Extract the (X, Y) coordinate from the center of the cell holding the provided text.  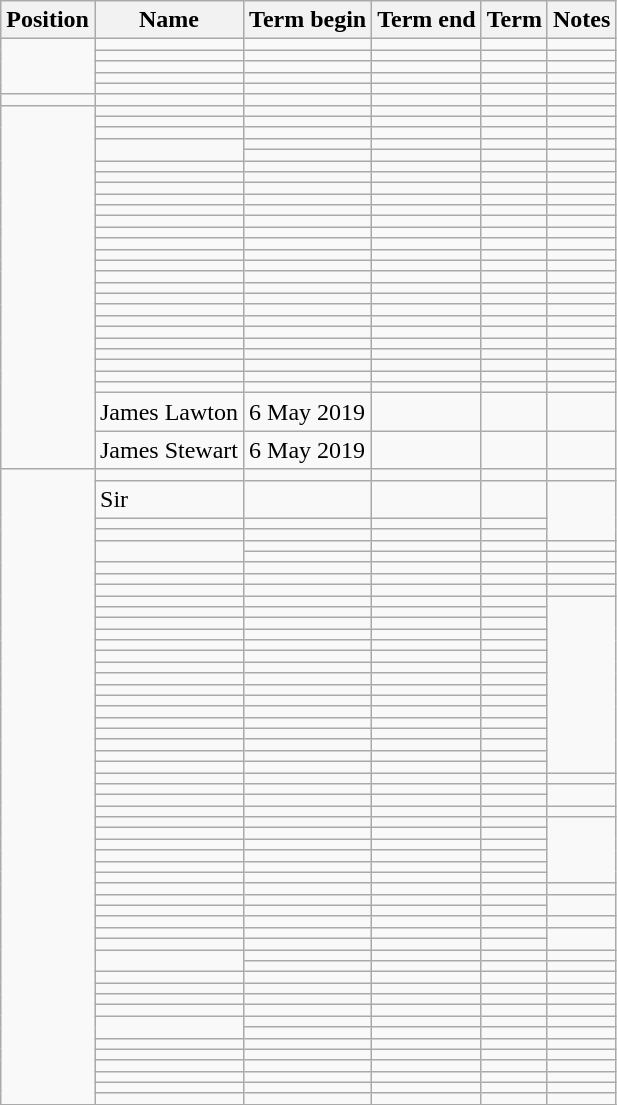
Term end (427, 20)
Name (168, 20)
Position (48, 20)
Notes (581, 20)
Sir (168, 499)
Term (514, 20)
James Stewart (168, 450)
Term begin (308, 20)
James Lawton (168, 412)
